Output the (x, y) coordinate of the center of the cell containing the given text.  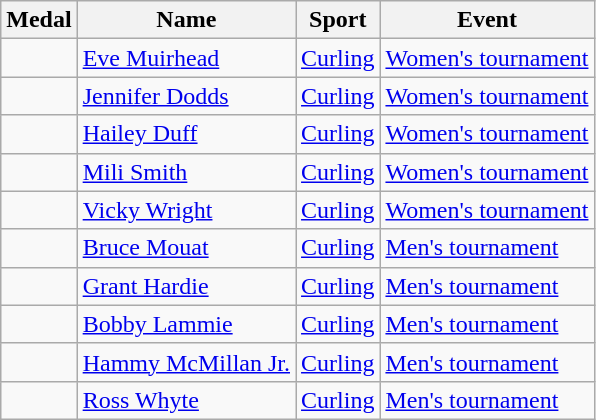
Name (186, 20)
Grant Hardie (186, 286)
Jennifer Dodds (186, 96)
Bruce Mouat (186, 248)
Sport (338, 20)
Eve Muirhead (186, 58)
Hailey Duff (186, 134)
Event (487, 20)
Hammy McMillan Jr. (186, 362)
Medal (39, 20)
Ross Whyte (186, 400)
Mili Smith (186, 172)
Vicky Wright (186, 210)
Bobby Lammie (186, 324)
